Pinpoint the cell where the given text exists, returning its (X, Y) midpoint coordinate. 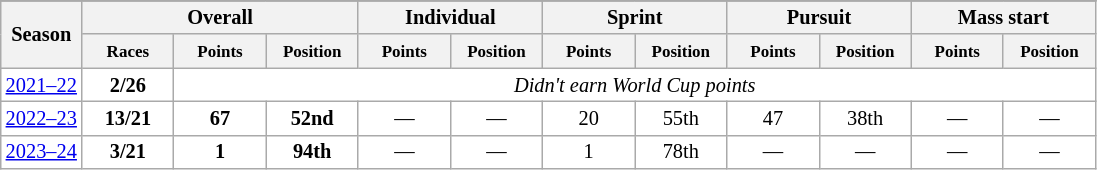
Races (128, 51)
20 (589, 118)
38th (865, 118)
13/21 (128, 118)
94th (312, 152)
78th (681, 152)
2022–23 (42, 118)
Overall (220, 17)
2/26 (128, 85)
2021–22 (42, 85)
Individual (450, 17)
Didn't earn World Cup points (635, 85)
67 (220, 118)
Season (42, 34)
52nd (312, 118)
Mass start (1003, 17)
2023–24 (42, 152)
3/21 (128, 152)
Pursuit (819, 17)
55th (681, 118)
Sprint (635, 17)
47 (773, 118)
